For the text-containing cell, return its midpoint in [X, Y] coordinate format. 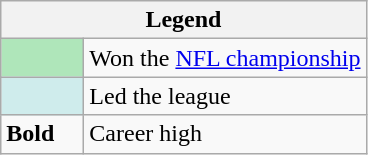
Led the league [225, 96]
Career high [225, 134]
Won the NFL championship [225, 58]
Legend [184, 20]
Bold [42, 134]
